Pinpoint the cell where the given text exists, returning its (x, y) midpoint coordinate. 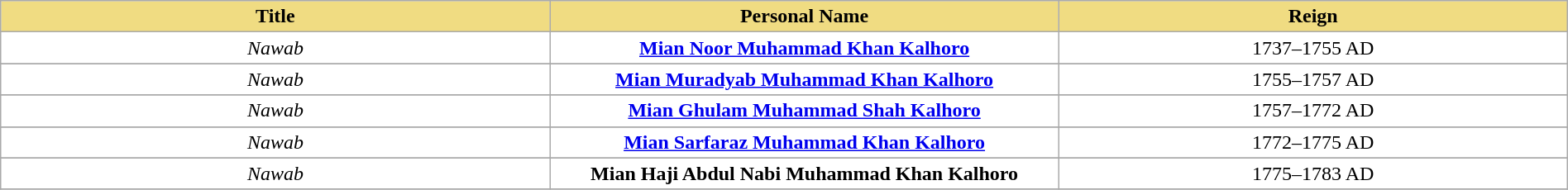
Mian Haji Abdul Nabi Muhammad Khan Kalhoro (804, 173)
1775–1783 AD (1313, 173)
1757–1772 AD (1313, 111)
Mian Noor Muhammad Khan Kalhoro (804, 48)
1772–1775 AD (1313, 142)
Mian Ghulam Muhammad Shah Kalhoro (804, 111)
1755–1757 AD (1313, 79)
1737–1755 AD (1313, 48)
Mian Muradyab Muhammad Khan Kalhoro (804, 79)
Reign (1313, 17)
Personal Name (804, 17)
Title (275, 17)
Mian Sarfaraz Muhammad Khan Kalhoro (804, 142)
